Return (x, y) of the center of cell containing provided text 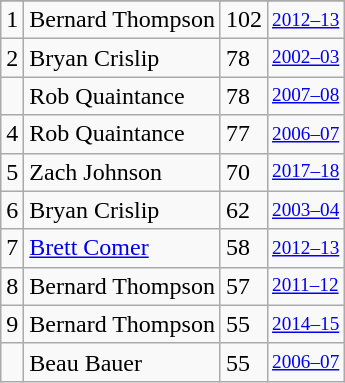
9 (12, 324)
2007–08 (305, 96)
4 (12, 134)
7 (12, 248)
102 (244, 20)
Beau Bauer (122, 362)
1 (12, 20)
8 (12, 286)
57 (244, 286)
2 (12, 58)
2017–18 (305, 172)
2003–04 (305, 210)
Brett Comer (122, 248)
6 (12, 210)
77 (244, 134)
2002–03 (305, 58)
58 (244, 248)
Zach Johnson (122, 172)
2014–15 (305, 324)
62 (244, 210)
70 (244, 172)
5 (12, 172)
2011–12 (305, 286)
